Return (x, y) of the center of cell containing provided text 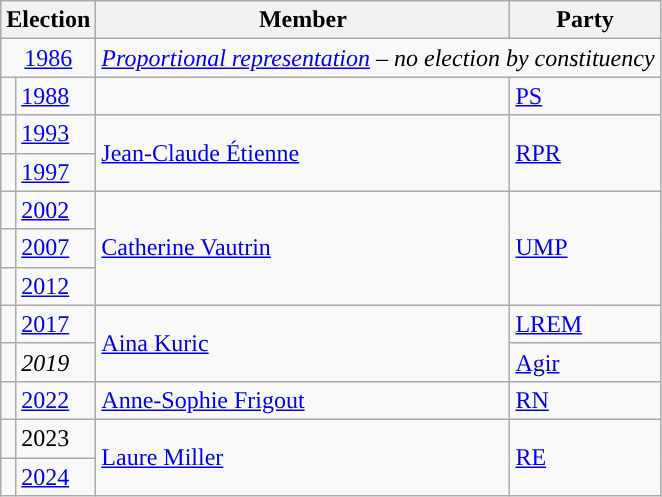
Proportional representation – no election by constituency (378, 58)
PS (585, 96)
1986 (48, 58)
RN (585, 400)
UMP (585, 248)
Agir (585, 362)
RPR (585, 153)
Anne-Sophie Frigout (303, 400)
1997 (56, 172)
LREM (585, 324)
Aina Kuric (303, 343)
1993 (56, 134)
2002 (56, 210)
Catherine Vautrin (303, 248)
2023 (56, 438)
2012 (56, 286)
2007 (56, 248)
Jean-Claude Étienne (303, 153)
Election (48, 20)
Member (303, 20)
Party (585, 20)
RE (585, 457)
Laure Miller (303, 457)
2019 (56, 362)
2024 (56, 477)
2017 (56, 324)
2022 (56, 400)
1988 (56, 96)
